Determine the [x, y] coordinate at the center of the cell enclosing the given text.  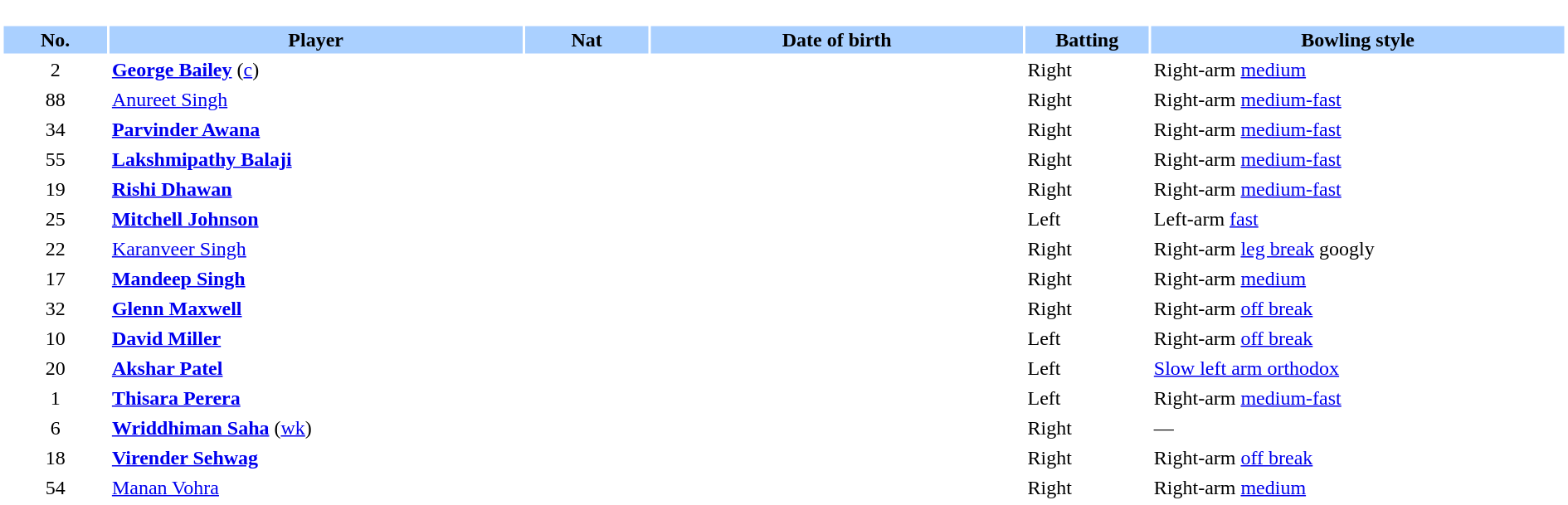
Nat [586, 40]
Karanveer Singh [316, 249]
10 [55, 338]
22 [55, 249]
2 [55, 70]
No. [55, 40]
34 [55, 129]
19 [55, 189]
Manan Vohra [316, 488]
Left-arm fast [1358, 219]
Right-arm leg break googly [1358, 249]
17 [55, 279]
Batting [1087, 40]
25 [55, 219]
55 [55, 159]
Slow left arm orthodox [1358, 368]
Bowling style [1358, 40]
32 [55, 308]
Mitchell Johnson [316, 219]
6 [55, 428]
Thisara Perera [316, 398]
George Bailey (c) [316, 70]
88 [55, 100]
Akshar Patel [316, 368]
Glenn Maxwell [316, 308]
Mandeep Singh [316, 279]
Lakshmipathy Balaji [316, 159]
— [1358, 428]
20 [55, 368]
1 [55, 398]
Parvinder Awana [316, 129]
18 [55, 458]
54 [55, 488]
Player [316, 40]
Virender Sehwag [316, 458]
David Miller [316, 338]
Anureet Singh [316, 100]
Date of birth [837, 40]
Rishi Dhawan [316, 189]
Wriddhiman Saha (wk) [316, 428]
